Return [x, y] of the center of cell containing provided text 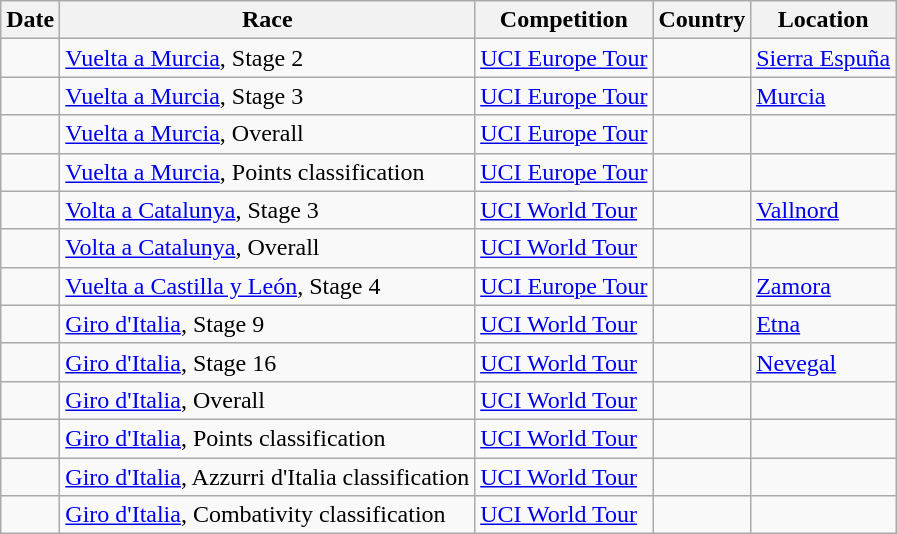
Etna [824, 324]
Zamora [824, 286]
Volta a Catalunya, Overall [268, 248]
Vuelta a Murcia, Overall [268, 134]
Vuelta a Castilla y León, Stage 4 [268, 286]
Giro d'Italia, Stage 16 [268, 362]
Giro d'Italia, Stage 9 [268, 324]
Competition [564, 20]
Sierra Espuña [824, 58]
Location [824, 20]
Vuelta a Murcia, Points classification [268, 172]
Giro d'Italia, Points classification [268, 438]
Murcia [824, 96]
Giro d'Italia, Combativity classification [268, 515]
Giro d'Italia, Overall [268, 400]
Volta a Catalunya, Stage 3 [268, 210]
Country [702, 20]
Giro d'Italia, Azzurri d'Italia classification [268, 477]
Vuelta a Murcia, Stage 2 [268, 58]
Vuelta a Murcia, Stage 3 [268, 96]
Nevegal [824, 362]
Date [30, 20]
Race [268, 20]
Vallnord [824, 210]
